Determine the [x, y] coordinate at the center of the cell enclosing the given text.  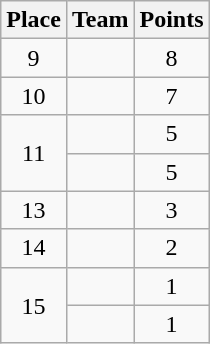
Points [172, 20]
8 [172, 58]
Team [100, 20]
11 [34, 153]
13 [34, 210]
7 [172, 96]
3 [172, 210]
Place [34, 20]
9 [34, 58]
2 [172, 248]
15 [34, 305]
10 [34, 96]
14 [34, 248]
